Capture the cell that displays the provided text and extract its [x, y] central coordinate. 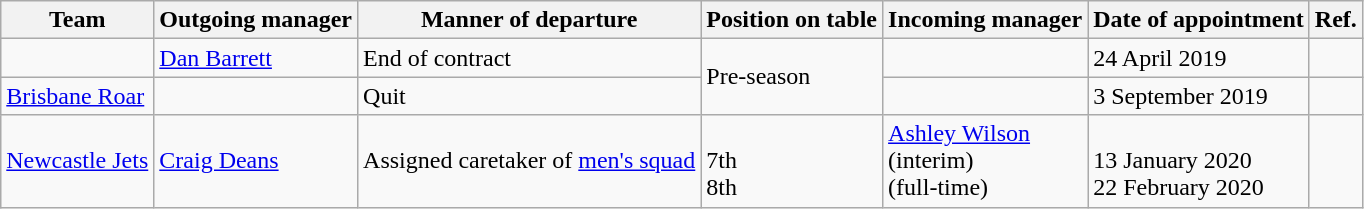
7th8th [792, 161]
Manner of departure [530, 20]
Dan Barrett [256, 58]
24 April 2019 [1199, 58]
Ref. [1336, 20]
Assigned caretaker of men's squad [530, 161]
13 January 202022 February 2020 [1199, 161]
End of contract [530, 58]
Ashley Wilson(interim)(full-time) [986, 161]
Craig Deans [256, 161]
Quit [530, 96]
Date of appointment [1199, 20]
Team [78, 20]
Outgoing manager [256, 20]
Brisbane Roar [78, 96]
Incoming manager [986, 20]
Position on table [792, 20]
Pre-season [792, 77]
Newcastle Jets [78, 161]
3 September 2019 [1199, 96]
